Return [X, Y] of the center of cell containing provided text 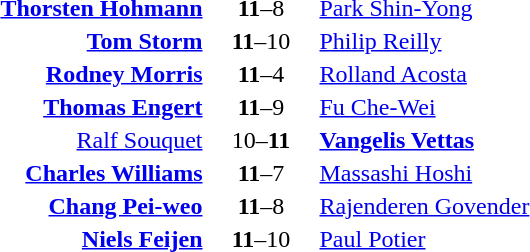
11–7 [261, 173]
11–10 [261, 41]
11–8 [261, 206]
11–4 [261, 74]
11–9 [261, 107]
10–11 [261, 140]
